Output the (x, y) coordinate of the center of the cell containing the given text.  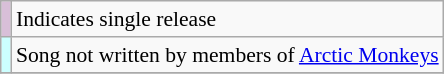
Indicates single release (228, 19)
Song not written by members of Arctic Monkeys (228, 55)
